Find where the given text appears and provide that cell's center as (x, y) coordinate. 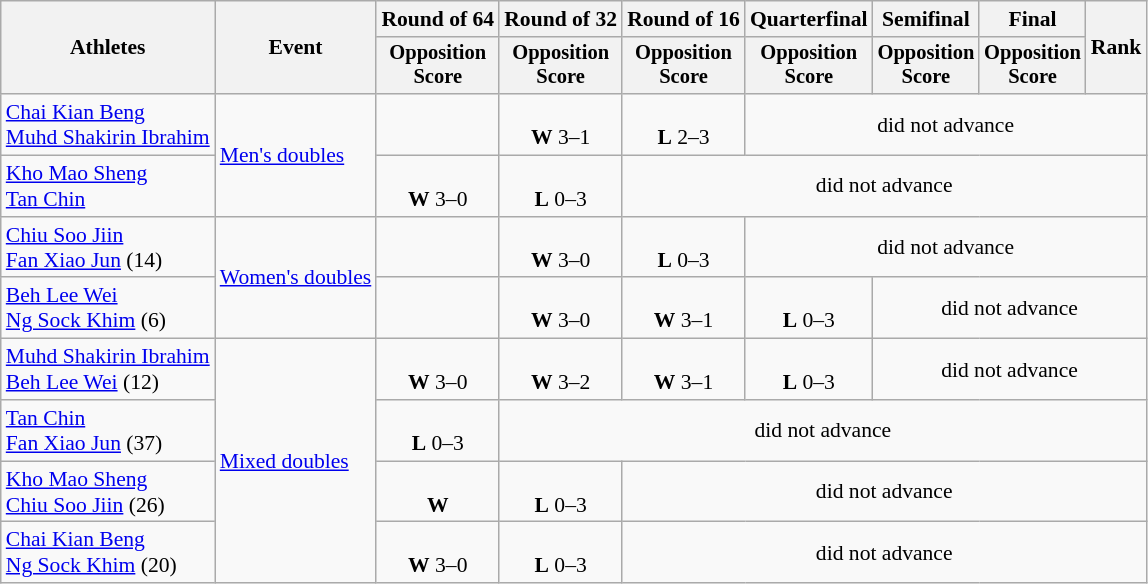
Kho Mao ShengTan Chin (108, 186)
W 3–2 (560, 370)
Beh Lee WeiNg Sock Khim (6) (108, 308)
Round of 32 (560, 19)
Round of 16 (684, 19)
Rank (1116, 48)
Kho Mao ShengChiu Soo Jiin (26) (108, 492)
Quarterfinal (809, 19)
Final (1032, 19)
Chiu Soo JiinFan Xiao Jun (14) (108, 248)
Women's doubles (296, 278)
Semifinal (926, 19)
Athletes (108, 48)
Chai Kian BengMuhd Shakirin Ibrahim (108, 124)
W (438, 492)
Round of 64 (438, 19)
Muhd Shakirin IbrahimBeh Lee Wei (12) (108, 370)
Tan ChinFan Xiao Jun (37) (108, 430)
Men's doubles (296, 155)
Mixed doubles (296, 461)
Chai Kian BengNg Sock Khim (20) (108, 552)
Event (296, 48)
L 2–3 (684, 124)
